For the text-containing cell, return its midpoint in (x, y) coordinate format. 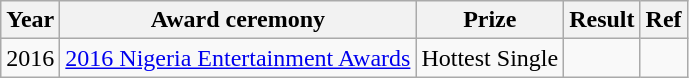
Result (602, 20)
Award ceremony (238, 20)
Hottest Single (490, 58)
Ref (664, 20)
2016 (30, 58)
2016 Nigeria Entertainment Awards (238, 58)
Prize (490, 20)
Year (30, 20)
